Determine the (x, y) coordinate at the center of the cell enclosing the given text.  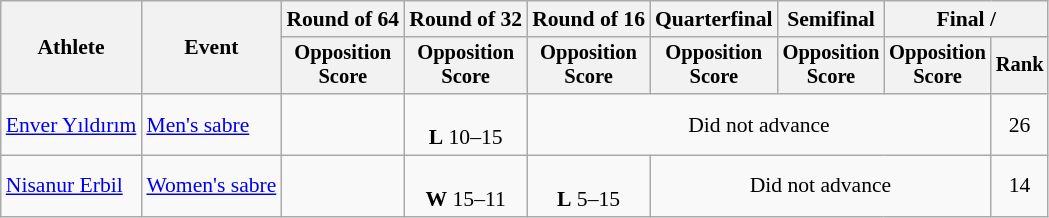
L 10–15 (466, 124)
Athlete (72, 48)
Enver Yıldırım (72, 124)
Nisanur Erbil (72, 186)
L 5–15 (588, 186)
Round of 64 (342, 19)
Final / (966, 19)
14 (1020, 186)
26 (1020, 124)
W 15–11 (466, 186)
Semifinal (832, 19)
Rank (1020, 66)
Round of 16 (588, 19)
Round of 32 (466, 19)
Quarterfinal (714, 19)
Women's sabre (211, 186)
Men's sabre (211, 124)
Event (211, 48)
